Pinpoint the cell where the given text exists, returning its (X, Y) midpoint coordinate. 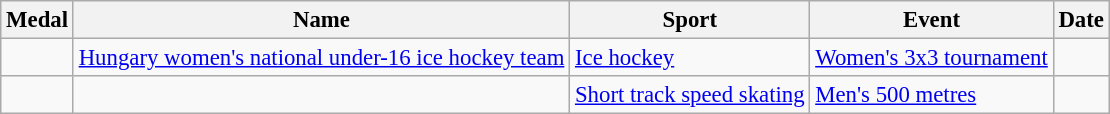
Event (932, 20)
Short track speed skating (690, 95)
Ice hockey (690, 58)
Date (1081, 20)
Sport (690, 20)
Name (321, 20)
Hungary women's national under-16 ice hockey team (321, 58)
Medal (38, 20)
Women's 3x3 tournament (932, 58)
Men's 500 metres (932, 95)
